Return the (x, y) coordinate for the center point of the cell that contains the specified text.  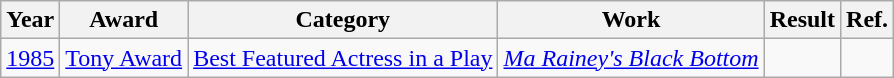
Ref. (868, 20)
Category (343, 20)
Result (802, 20)
Tony Award (124, 58)
Ma Rainey's Black Bottom (631, 58)
1985 (30, 58)
Year (30, 20)
Work (631, 20)
Best Featured Actress in a Play (343, 58)
Award (124, 20)
